Return [X, Y] of the center of cell containing provided text 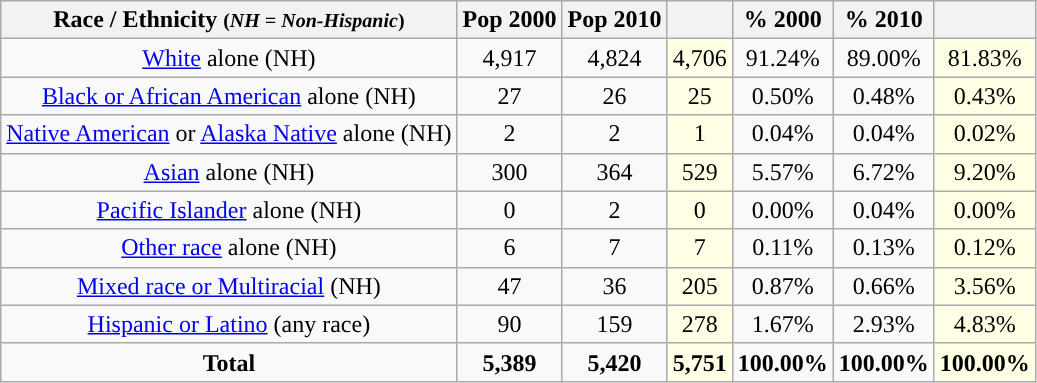
3.56% [984, 286]
0.66% [884, 286]
159 [614, 324]
% 2000 [782, 20]
Black or African American alone (NH) [229, 96]
0.02% [984, 134]
Pop 2000 [510, 20]
5,751 [700, 362]
Native American or Alaska Native alone (NH) [229, 134]
27 [510, 96]
90 [510, 324]
529 [700, 172]
4,706 [700, 58]
Pop 2010 [614, 20]
6.72% [884, 172]
Race / Ethnicity (NH = Non-Hispanic) [229, 20]
5,420 [614, 362]
0.87% [782, 286]
364 [614, 172]
278 [700, 324]
6 [510, 248]
89.00% [884, 58]
4,824 [614, 58]
0.13% [884, 248]
9.20% [984, 172]
Total [229, 362]
0.43% [984, 96]
81.83% [984, 58]
5.57% [782, 172]
Other race alone (NH) [229, 248]
36 [614, 286]
0.48% [884, 96]
Asian alone (NH) [229, 172]
47 [510, 286]
Pacific Islander alone (NH) [229, 210]
26 [614, 96]
Hispanic or Latino (any race) [229, 324]
205 [700, 286]
Mixed race or Multiracial (NH) [229, 286]
0.12% [984, 248]
2.93% [884, 324]
5,389 [510, 362]
0.11% [782, 248]
White alone (NH) [229, 58]
300 [510, 172]
91.24% [782, 58]
4,917 [510, 58]
% 2010 [884, 20]
25 [700, 96]
1 [700, 134]
0.50% [782, 96]
4.83% [984, 324]
1.67% [782, 324]
